Determine the (x, y) coordinate at the center of the cell enclosing the given text.  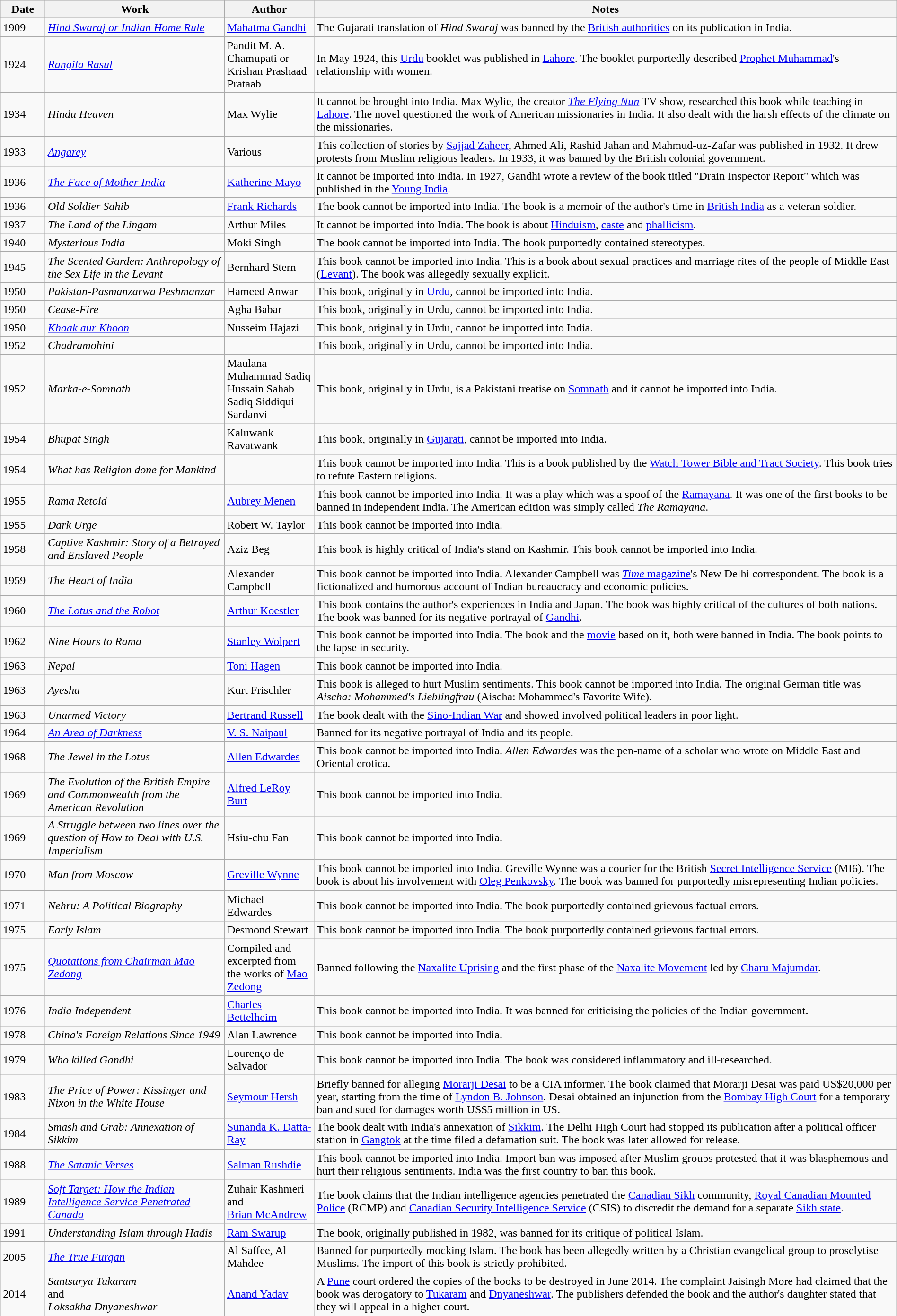
1934 (23, 114)
Anand Yadav (269, 1294)
India Independent (134, 1011)
Unarmed Victory (134, 715)
Robert W. Taylor (269, 525)
In May 1924, this Urdu booklet was published in Lahore. The booklet purportedly described Prophet Muhammad's relationship with women. (606, 64)
1933 (23, 151)
1979 (23, 1059)
Who killed Gandhi (134, 1059)
This book, originally in Gujarati, cannot be imported into India. (606, 439)
Frank Richards (269, 207)
Captive Kashmir: Story of a Betrayed and Enslaved People (134, 549)
Nine Hours to Rama (134, 641)
Zuhair Kashmeri and Brian McAndrew (269, 1202)
Kurt Frischler (269, 690)
Dark Urge (134, 525)
Cease-Fire (134, 309)
1940 (23, 243)
The book cannot be imported into India. The book is a memoir of the author's time in British India as a veteran soldier. (606, 207)
2014 (23, 1294)
1968 (23, 757)
The Lotus and the Robot (134, 611)
Salman Rushdie (269, 1164)
An Area of Darkness (134, 732)
Rangila Rasul (134, 64)
Compiled and excerpted from the works of Mao Zedong (269, 967)
Mysterious India (134, 243)
Sunanda K. Datta-Ray (269, 1134)
1978 (23, 1035)
Various (269, 151)
Old Soldier Sahib (134, 207)
Lourenço de Salvador (269, 1059)
Ram Swarup (269, 1232)
Seymour Hersh (269, 1097)
Santsurya Tukaram and Loksakha Dnyaneshwar (134, 1294)
Banned for its negative portrayal of India and its people. (606, 732)
1970 (23, 875)
Chadramohini (134, 346)
The Price of Power: Kissinger and Nixon in the White House (134, 1097)
Khaak aur Khoon (134, 328)
Moki Singh (269, 243)
Aubrey Menen (269, 500)
Maulana Muhammad Sadiq Hussain Sahab Sadiq Siddiqui Sardanvi (269, 389)
1959 (23, 580)
The True Furqan (134, 1257)
Mahatma Gandhi (269, 27)
Soft Target: How the Indian Intelligence Service Penetrated Canada (134, 1202)
The Evolution of the British Empire and Commonwealth from the American Revolution (134, 794)
1964 (23, 732)
It cannot be imported into India. In 1927, Gandhi wrote a review of the book titled "Drain Inspector Report" which was published in the Young India. (606, 183)
Allen Edwardes (269, 757)
The Satanic Verses (134, 1164)
Nehru: A Political Biography (134, 906)
1958 (23, 549)
This book is highly critical of India's stand on Kashmir. This book cannot be imported into India. (606, 549)
Nepal (134, 666)
Quotations from Chairman Mao Zedong (134, 967)
Smash and Grab: Annexation of Sikkim (134, 1134)
Agha Babar (269, 309)
1962 (23, 641)
Bertrand Russell (269, 715)
Stanley Wolpert (269, 641)
Marka-e-Somnath (134, 389)
Bhupat Singh (134, 439)
This book cannot be imported into India. The book was considered inflammatory and ill-researched. (606, 1059)
1971 (23, 906)
The Face of Mother India (134, 183)
Max Wylie (269, 114)
Greville Wynne (269, 875)
Rama Retold (134, 500)
Notes (606, 9)
1976 (23, 1011)
A Struggle between two lines over the question of How to Deal with U.S. Imperialism (134, 838)
1984 (23, 1134)
The book, originally published in 1982, was banned for its critique of political Islam. (606, 1232)
Alan Lawrence (269, 1035)
The Heart of India (134, 580)
Toni Hagen (269, 666)
The Scented Garden: Anthropology of the Sex Life in the Levant (134, 267)
1989 (23, 1202)
Arthur Miles (269, 225)
Nusseim Hajazi (269, 328)
This book cannot be imported into India. It was banned for criticising the policies of the Indian government. (606, 1011)
Author (269, 9)
1945 (23, 267)
The book cannot be imported into India. The book purportedly contained stereotypes. (606, 243)
1991 (23, 1232)
Hameed Anwar (269, 291)
Angarey (134, 151)
This book cannot be imported into India. The book and the movie based on it, both were banned in India. The book points to the lapse in security. (606, 641)
The Jewel in the Lotus (134, 757)
Pandit M. A. Chamupati or Krishan Prashaad Prataab (269, 64)
Katherine Mayo (269, 183)
Banned following the Naxalite Uprising and the first phase of the Naxalite Movement led by Charu Majumdar. (606, 967)
The Land of the Lingam (134, 225)
This book cannot be imported into India. Allen Edwardes was the pen-name of a scholar who wrote on Middle East and Oriental erotica. (606, 757)
The Gujarati translation of Hind Swaraj was banned by the British authorities on its publication in India. (606, 27)
Desmond Stewart (269, 930)
Hind Swaraj or Indian Home Rule (134, 27)
1909 (23, 27)
Early Islam (134, 930)
2005 (23, 1257)
This book, originally in Urdu, is a Pakistani treatise on Somnath and it cannot be imported into India. (606, 389)
1924 (23, 64)
Date (23, 9)
1988 (23, 1164)
Pakistan-Pasmanzarwa Peshmanzar (134, 291)
1960 (23, 611)
Bernhard Stern (269, 267)
Hindu Heaven (134, 114)
Alexander Campbell (269, 580)
What has Religion done for Mankind (134, 470)
It cannot be imported into India. The book is about Hinduism, caste and phallicism. (606, 225)
Aziz Beg (269, 549)
Ayesha (134, 690)
Arthur Koestler (269, 611)
Michael Edwardes (269, 906)
1937 (23, 225)
China's Foreign Relations Since 1949 (134, 1035)
Understanding Islam through Hadis (134, 1232)
1983 (23, 1097)
Alfred LeRoy Burt (269, 794)
The book dealt with the Sino-Indian War and showed involved political leaders in poor light. (606, 715)
V. S. Naipaul (269, 732)
Charles Bettelheim (269, 1011)
Kaluwank Ravatwank (269, 439)
Al Saffee, Al Mahdee (269, 1257)
Work (134, 9)
Hsiu-chu Fan (269, 838)
Man from Moscow (134, 875)
